Output the (x, y) coordinate of the center of the cell containing the given text.  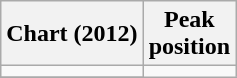
Peakposition (189, 34)
Chart (2012) (72, 34)
